Identify which cell holds the provided text, then report its [X, Y] central coordinate. 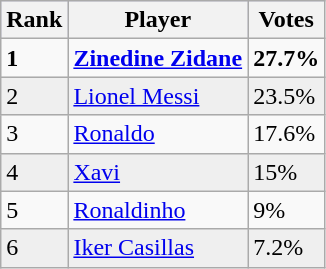
1 [34, 58]
15% [286, 172]
5 [34, 210]
6 [34, 248]
17.6% [286, 134]
3 [34, 134]
7.2% [286, 248]
Votes [286, 20]
Ronaldinho [158, 210]
Ronaldo [158, 134]
Zinedine Zidane [158, 58]
2 [34, 96]
9% [286, 210]
23.5% [286, 96]
Xavi [158, 172]
27.7% [286, 58]
Lionel Messi [158, 96]
4 [34, 172]
Player [158, 20]
Rank [34, 20]
Iker Casillas [158, 248]
